For the text-containing cell, return its midpoint in (X, Y) coordinate format. 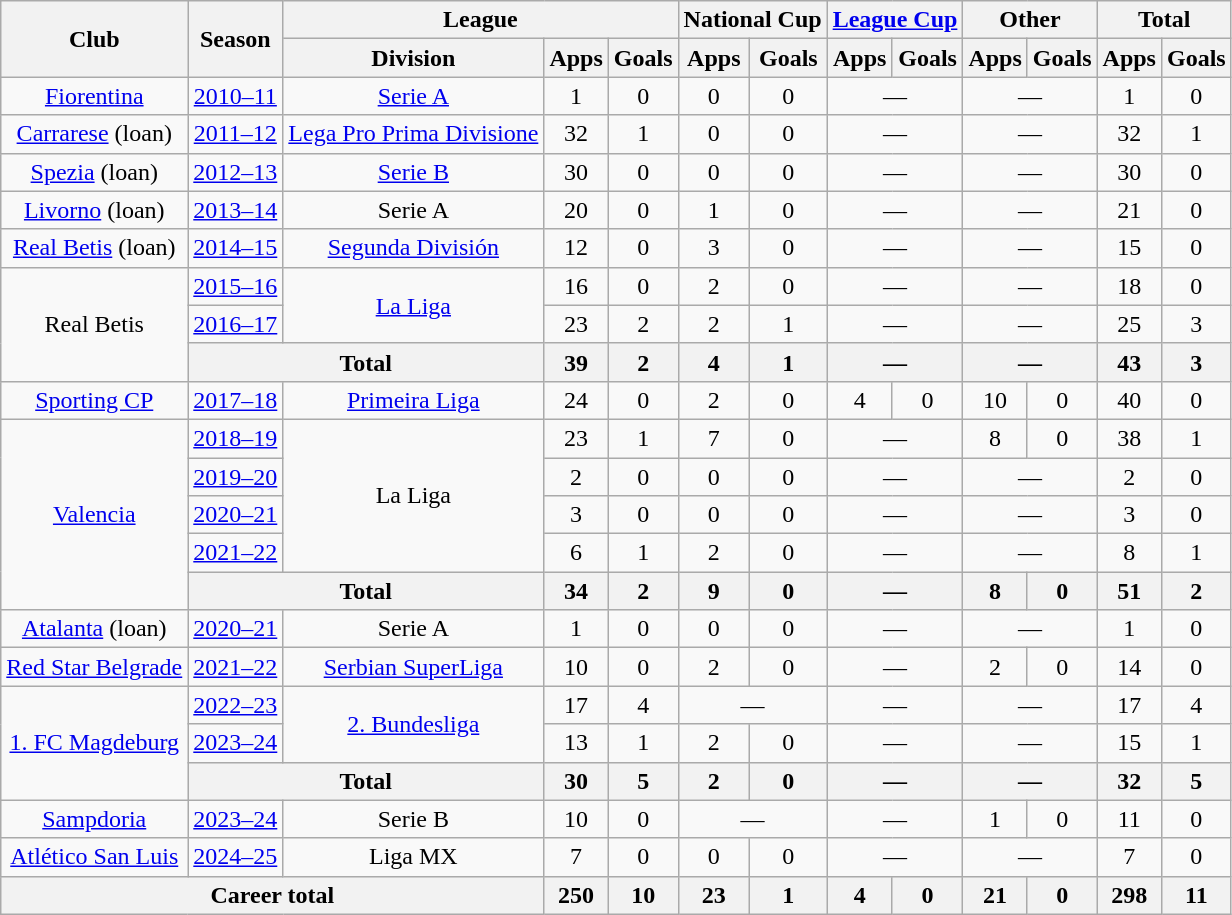
Red Star Belgrade (94, 667)
2018–19 (236, 438)
40 (1129, 400)
51 (1129, 591)
Spezia (loan) (94, 172)
34 (576, 591)
2011–12 (236, 134)
16 (576, 286)
Season (236, 39)
2010–11 (236, 96)
43 (1129, 362)
2015–16 (236, 286)
Atlético San Luis (94, 857)
Sporting CP (94, 400)
14 (1129, 667)
Sampdoria (94, 819)
Other (1030, 20)
25 (1129, 324)
Primeira Liga (414, 400)
Real Betis (94, 324)
National Cup (752, 20)
13 (576, 743)
League (480, 20)
20 (576, 210)
2017–18 (236, 400)
Real Betis (loan) (94, 248)
Atalanta (loan) (94, 629)
2024–25 (236, 857)
Division (414, 58)
24 (576, 400)
2012–13 (236, 172)
Fiorentina (94, 96)
2. Bundesliga (414, 724)
6 (576, 553)
2014–15 (236, 248)
Club (94, 39)
12 (576, 248)
Valencia (94, 514)
Livorno (loan) (94, 210)
Liga MX (414, 857)
2019–20 (236, 477)
39 (576, 362)
Carrarese (loan) (94, 134)
Segunda División (414, 248)
18 (1129, 286)
2013–14 (236, 210)
250 (576, 895)
Lega Pro Prima Divisione (414, 134)
9 (714, 591)
Career total (272, 895)
298 (1129, 895)
2022–23 (236, 705)
1. FC Magdeburg (94, 743)
Serbian SuperLiga (414, 667)
38 (1129, 438)
League Cup (895, 20)
2016–17 (236, 324)
